Return the [x, y] coordinate for the center point of the cell that contains the specified text.  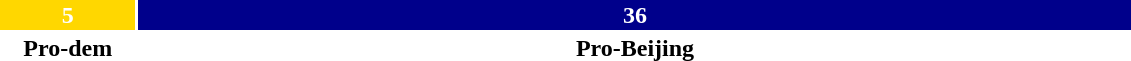
5 [68, 15]
36 [634, 15]
